Determine the (x, y) coordinate at the center of the cell enclosing the given text.  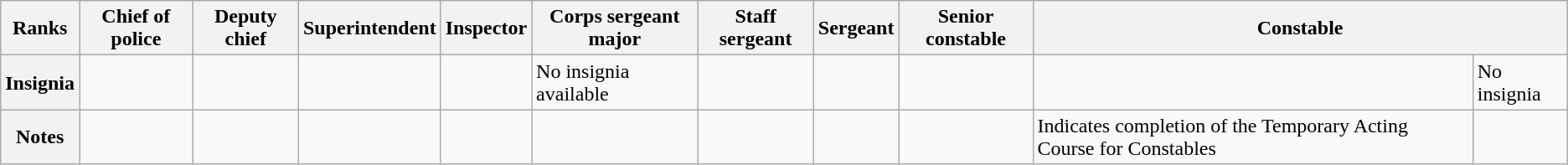
No insignia (1519, 82)
Constable (1300, 28)
Notes (40, 137)
Corps sergeant major (615, 28)
Insignia (40, 82)
Sergeant (856, 28)
Superintendent (369, 28)
Senior constable (966, 28)
Deputy chief (245, 28)
Staff sergeant (756, 28)
Inspector (486, 28)
Ranks (40, 28)
Indicates completion of the Temporary Acting Course for Constables (1253, 137)
Chief of police (137, 28)
No insignia available (615, 82)
